Search for the cell housing the specified text and yield its [x, y] center coordinate. 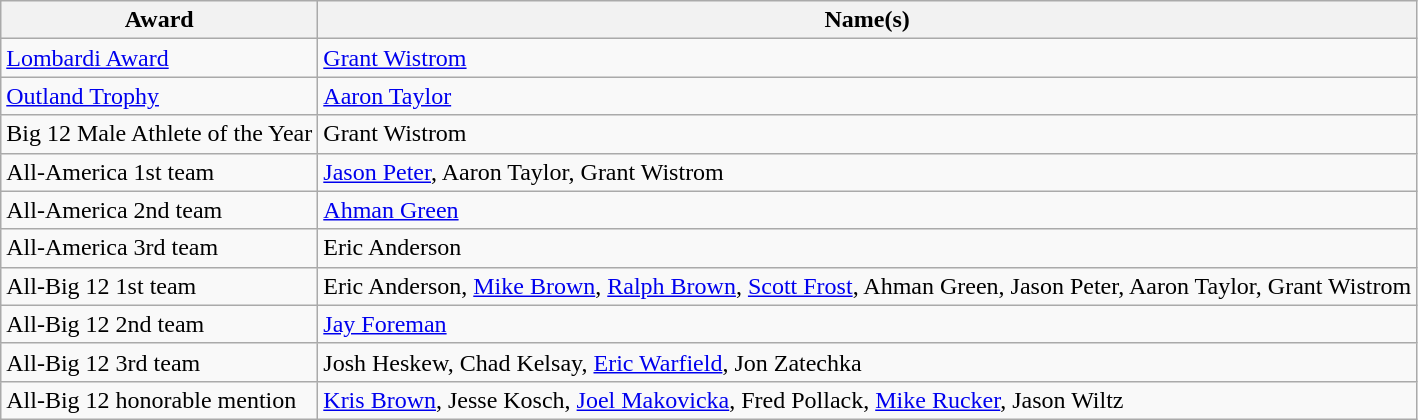
All-America 2nd team [160, 210]
All-Big 12 2nd team [160, 324]
Outland Trophy [160, 96]
Lombardi Award [160, 58]
Name(s) [868, 20]
Josh Heskew, Chad Kelsay, Eric Warfield, Jon Zatechka [868, 362]
Jay Foreman [868, 324]
Eric Anderson, Mike Brown, Ralph Brown, Scott Frost, Ahman Green, Jason Peter, Aaron Taylor, Grant Wistrom [868, 286]
All-Big 12 3rd team [160, 362]
Eric Anderson [868, 248]
Kris Brown, Jesse Kosch, Joel Makovicka, Fred Pollack, Mike Rucker, Jason Wiltz [868, 400]
Big 12 Male Athlete of the Year [160, 134]
All-Big 12 1st team [160, 286]
Award [160, 20]
Aaron Taylor [868, 96]
Jason Peter, Aaron Taylor, Grant Wistrom [868, 172]
All-Big 12 honorable mention [160, 400]
All-America 3rd team [160, 248]
All-America 1st team [160, 172]
Ahman Green [868, 210]
